Return (x, y) of the center of cell containing provided text 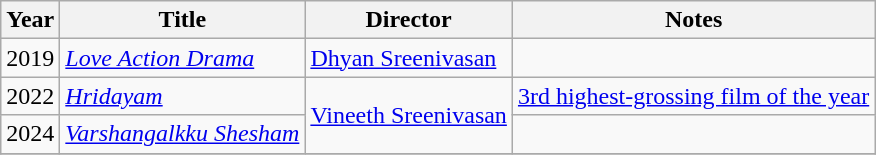
Year (30, 20)
Dhyan Sreenivasan (409, 58)
3rd highest-grossing film of the year (693, 96)
2024 (30, 134)
Love Action Drama (182, 58)
Hridayam (182, 96)
Vineeth Sreenivasan (409, 115)
Varshangalkku Shesham (182, 134)
2019 (30, 58)
Director (409, 20)
Title (182, 20)
2022 (30, 96)
Notes (693, 20)
